Detect which cell encompasses the target text, then output its (X, Y) center coordinate. 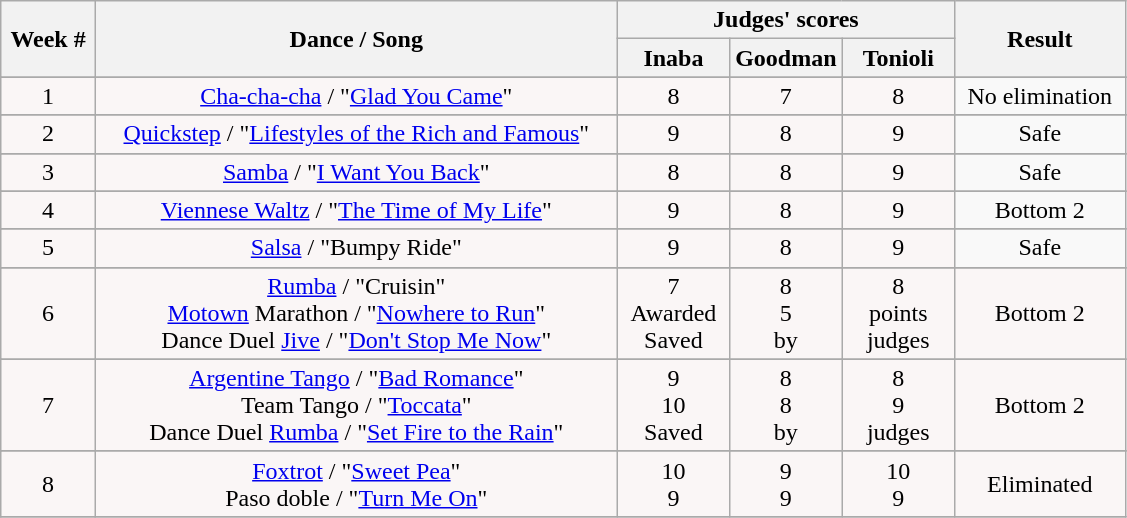
Cha-cha-cha / "Glad You Came" (356, 96)
7AwardedSaved (673, 313)
1 (48, 96)
8pointsjudges (898, 313)
No elimination (1040, 96)
89judges (898, 405)
3 (48, 172)
Eliminated (1040, 484)
4 (48, 210)
99 (786, 484)
Judges' scores (786, 20)
88by (786, 405)
5 (48, 248)
Argentine Tango / "Bad Romance"Team Tango / "Toccata" Dance Duel Rumba / "Set Fire to the Rain" (356, 405)
Inaba (673, 58)
Viennese Waltz / "The Time of My Life" (356, 210)
910Saved (673, 405)
Dance / Song (356, 39)
Tonioli (898, 58)
85by (786, 313)
Salsa / "Bumpy Ride" (356, 248)
Goodman (786, 58)
6 (48, 313)
Quickstep / "Lifestyles of the Rich and Famous" (356, 134)
2 (48, 134)
Rumba / "Cruisin"Motown Marathon / "Nowhere to Run" Dance Duel Jive / "Don't Stop Me Now" (356, 313)
Samba / "I Want You Back" (356, 172)
Week # (48, 39)
Foxtrot / "Sweet Pea"Paso doble / "Turn Me On" (356, 484)
Result (1040, 39)
